Find where the given text appears and provide that cell's center as [x, y] coordinate. 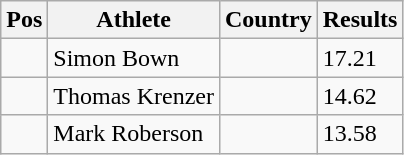
17.21 [360, 58]
Thomas Krenzer [134, 96]
Results [360, 20]
Mark Roberson [134, 134]
Athlete [134, 20]
Pos [24, 20]
13.58 [360, 134]
Simon Bown [134, 58]
14.62 [360, 96]
Country [268, 20]
